Return the (x, y) coordinate for the center point of the cell that contains the specified text.  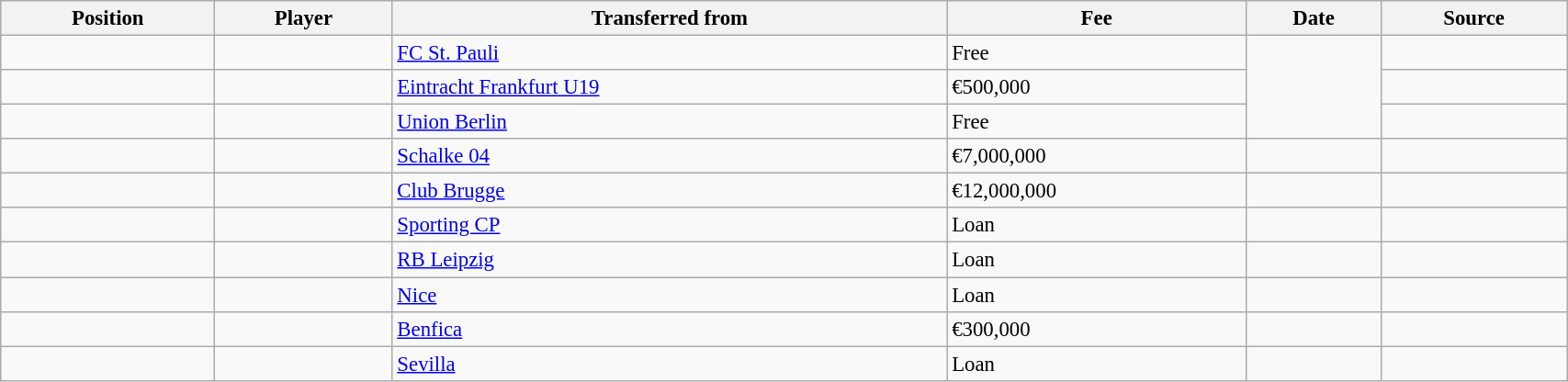
Source (1473, 18)
Eintracht Frankfurt U19 (670, 87)
Schalke 04 (670, 156)
Position (108, 18)
€12,000,000 (1097, 191)
€500,000 (1097, 87)
Sevilla (670, 364)
Nice (670, 295)
FC St. Pauli (670, 53)
RB Leipzig (670, 260)
Benfica (670, 329)
Union Berlin (670, 122)
Fee (1097, 18)
€300,000 (1097, 329)
Club Brugge (670, 191)
€7,000,000 (1097, 156)
Player (303, 18)
Transferred from (670, 18)
Date (1314, 18)
Sporting CP (670, 225)
